Pinpoint the cell where the given text exists, returning its (X, Y) midpoint coordinate. 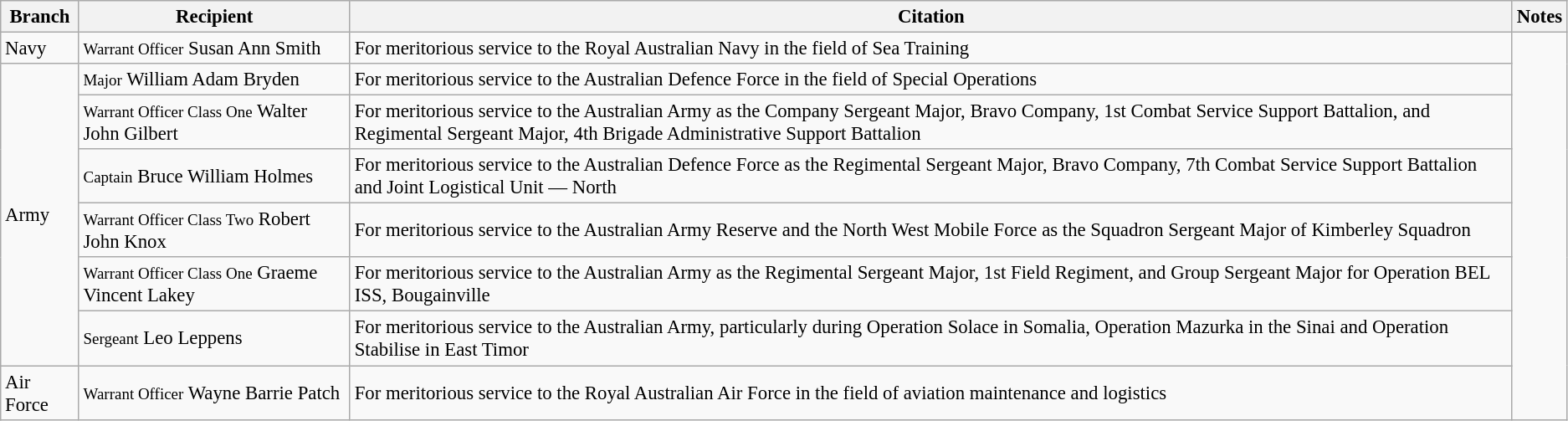
Navy (40, 49)
Captain Bruce William Holmes (214, 176)
For meritorious service to the Royal Australian Air Force in the field of aviation maintenance and logistics (930, 393)
For meritorious service to the Australian Defence Force in the field of Special Operations (930, 80)
Warrant Officer Wayne Barrie Patch (214, 393)
Major William Adam Bryden (214, 80)
Notes (1540, 17)
Warrant Officer Class One Graeme Vincent Lakey (214, 285)
Recipient (214, 17)
Warrant Officer Class One Walter John Gilbert (214, 122)
Sergeant Leo Leppens (214, 338)
For meritorious service to the Australian Army Reserve and the North West Mobile Force as the Squadron Sergeant Major of Kimberley Squadron (930, 231)
Air Force (40, 393)
Warrant Officer Susan Ann Smith (214, 49)
Army (40, 214)
Citation (930, 17)
Branch (40, 17)
Warrant Officer Class Two Robert John Knox (214, 231)
For meritorious service to the Royal Australian Navy in the field of Sea Training (930, 49)
